Scan for the cell matching the given text and deliver its [x, y] coordinate at center. 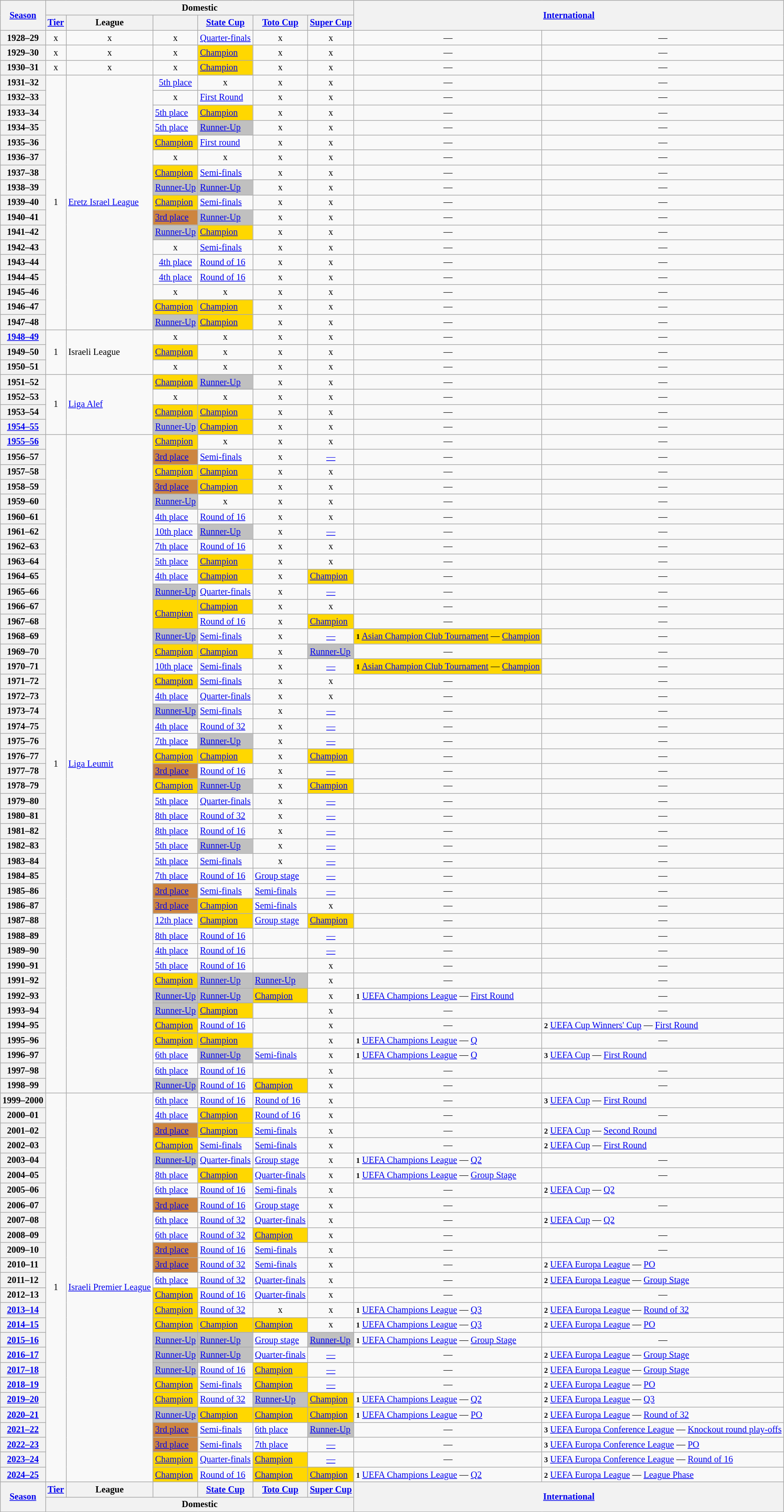
1959–60 [23, 502]
1968–69 [23, 636]
1978–79 [23, 786]
1971–72 [23, 681]
3 UEFA Europa Conference League — PO [663, 1444]
1 UEFA Champions League — PO [448, 1415]
2002–03 [23, 1145]
1939–40 [23, 202]
1994–95 [23, 1025]
2020–21 [23, 1415]
1934–35 [23, 128]
1986–87 [23, 906]
1974–75 [23, 726]
1976–77 [23, 756]
1979–80 [23, 801]
2012–13 [23, 1295]
1991–92 [23, 981]
2013–14 [23, 1310]
1958–59 [23, 487]
1941–42 [23, 232]
3 UEFA Europa Conference League — Knockout round play-offs [663, 1430]
1975–76 [23, 741]
2014–15 [23, 1325]
2000–01 [23, 1115]
1966–67 [23, 607]
2001–02 [23, 1130]
1951–52 [23, 382]
1953–54 [23, 412]
First round [225, 142]
2016–17 [23, 1355]
2017–18 [23, 1370]
1999–2000 [23, 1100]
2010–11 [23, 1265]
1992–93 [23, 996]
2022–23 [23, 1444]
2021–22 [23, 1430]
1961–62 [23, 531]
1963–64 [23, 562]
1981–82 [23, 831]
2023–24 [23, 1460]
1964–65 [23, 576]
2007–08 [23, 1220]
2 UEFA Europa League — League Phase [663, 1475]
1955–56 [23, 442]
2008–09 [23, 1235]
2009–10 [23, 1250]
Liga Alef [109, 405]
1998–99 [23, 1086]
2005–06 [23, 1190]
1960–61 [23, 517]
1948–49 [23, 337]
1970–71 [23, 666]
1982–83 [23, 846]
1938–39 [23, 187]
1956–57 [23, 457]
2004–05 [23, 1175]
1949–50 [23, 352]
1945–46 [23, 292]
1932–33 [23, 97]
1937–38 [23, 173]
12th place [175, 921]
2 UEFA Cup — Second Round [663, 1130]
2015–16 [23, 1340]
1993–94 [23, 1010]
1957–58 [23, 472]
1940–41 [23, 217]
2 UEFA Cup — First Round [663, 1145]
1930–31 [23, 68]
2019–20 [23, 1399]
1980–81 [23, 816]
1967–68 [23, 621]
1962–63 [23, 547]
3 UEFA Europa Conference League — Round of 16 [663, 1460]
1954–55 [23, 427]
1943–44 [23, 262]
2003–04 [23, 1160]
1946–47 [23, 307]
1935–36 [23, 142]
2018–19 [23, 1385]
1 UEFA Champions League — First Round [448, 996]
2024–25 [23, 1475]
2011–12 [23, 1280]
1933–34 [23, 113]
1983–84 [23, 861]
1952–53 [23, 397]
1972–73 [23, 696]
1936–37 [23, 157]
Israeli League [109, 352]
1995–96 [23, 1041]
1942–43 [23, 247]
1984–85 [23, 876]
1929–30 [23, 52]
1973–74 [23, 711]
1965–66 [23, 591]
1996–97 [23, 1055]
1977–78 [23, 771]
1969–70 [23, 651]
First Round [225, 97]
2 UEFA Cup Winners' Cup — First Round [663, 1025]
1997–98 [23, 1070]
1987–88 [23, 921]
1988–89 [23, 936]
1947–48 [23, 322]
2006–07 [23, 1205]
1990–91 [23, 965]
1950–51 [23, 367]
Liga Leumit [109, 763]
Eretz Israel League [109, 202]
1989–90 [23, 951]
1928–29 [23, 38]
1944–45 [23, 277]
2 UEFA Europa League — Q3 [663, 1399]
Israeli Premier League [109, 1287]
1931–32 [23, 83]
1985–86 [23, 891]
